Provide the (x, y) coordinate of the cell's center where the given text is located.  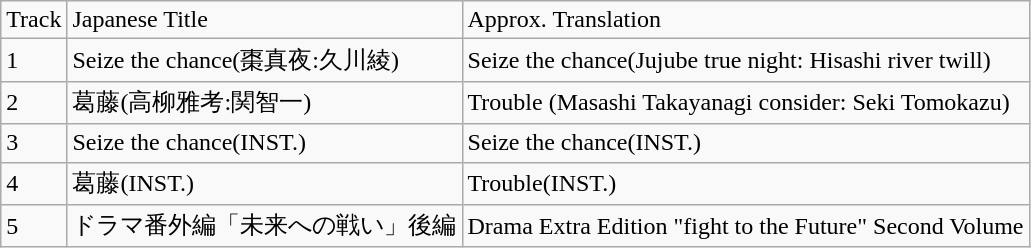
Trouble (Masashi Takayanagi consider: Seki Tomokazu) (746, 102)
葛藤(高柳雅考:関智一) (264, 102)
Seize the chance(棗真夜:久川綾) (264, 60)
Track (34, 20)
4 (34, 184)
Drama Extra Edition "fight to the Future" Second Volume (746, 226)
Approx. Translation (746, 20)
3 (34, 143)
5 (34, 226)
葛藤(INST.) (264, 184)
Trouble(INST.) (746, 184)
1 (34, 60)
2 (34, 102)
ドラマ番外編「未来への戦い」後編 (264, 226)
Seize the chance(Jujube true night: Hisashi river twill) (746, 60)
Japanese Title (264, 20)
